Search for the cell housing the specified text and yield its (X, Y) center coordinate. 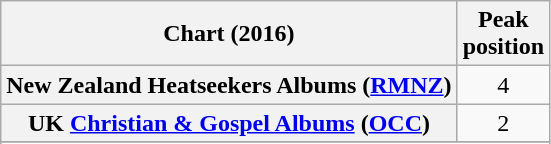
4 (503, 85)
UK Christian & Gospel Albums (OCC) (229, 123)
New Zealand Heatseekers Albums (RMNZ) (229, 85)
2 (503, 123)
Chart (2016) (229, 34)
Peak position (503, 34)
